Scan for the cell matching the given text and deliver its [X, Y] coordinate at center. 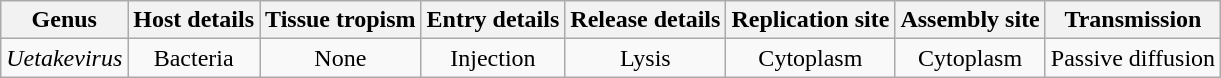
Transmission [1132, 20]
Genus [64, 20]
None [341, 58]
Passive diffusion [1132, 58]
Uetakevirus [64, 58]
Replication site [810, 20]
Assembly site [970, 20]
Tissue tropism [341, 20]
Release details [646, 20]
Host details [194, 20]
Lysis [646, 58]
Bacteria [194, 58]
Entry details [493, 20]
Injection [493, 58]
